Output the [x, y] coordinate of the center of the cell containing the given text.  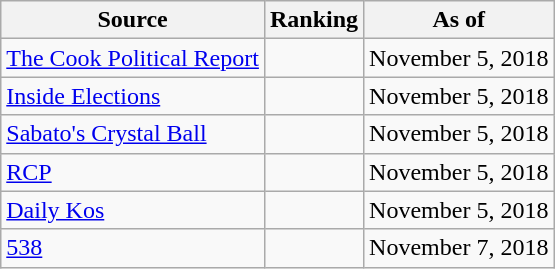
As of [459, 20]
November 7, 2018 [459, 248]
The Cook Political Report [133, 58]
Source [133, 20]
Daily Kos [133, 210]
RCP [133, 172]
Inside Elections [133, 96]
538 [133, 248]
Ranking [314, 20]
Sabato's Crystal Ball [133, 134]
